Scan for the cell matching the given text and deliver its [X, Y] coordinate at center. 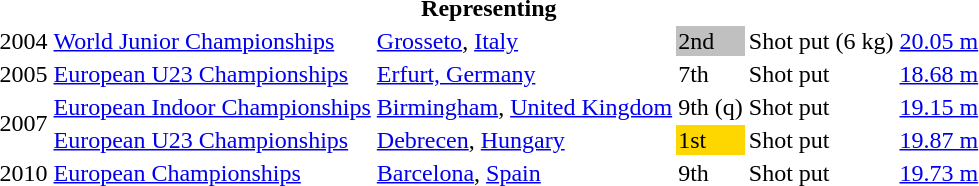
2nd [711, 41]
Debrecen, Hungary [524, 140]
Birmingham, United Kingdom [524, 107]
European Indoor Championships [212, 107]
Shot put (6 kg) [821, 41]
Grosseto, Italy [524, 41]
Erfurt, Germany [524, 74]
9th (q) [711, 107]
World Junior Championships [212, 41]
7th [711, 74]
1st [711, 140]
